Return (x, y) of the center of cell containing provided text 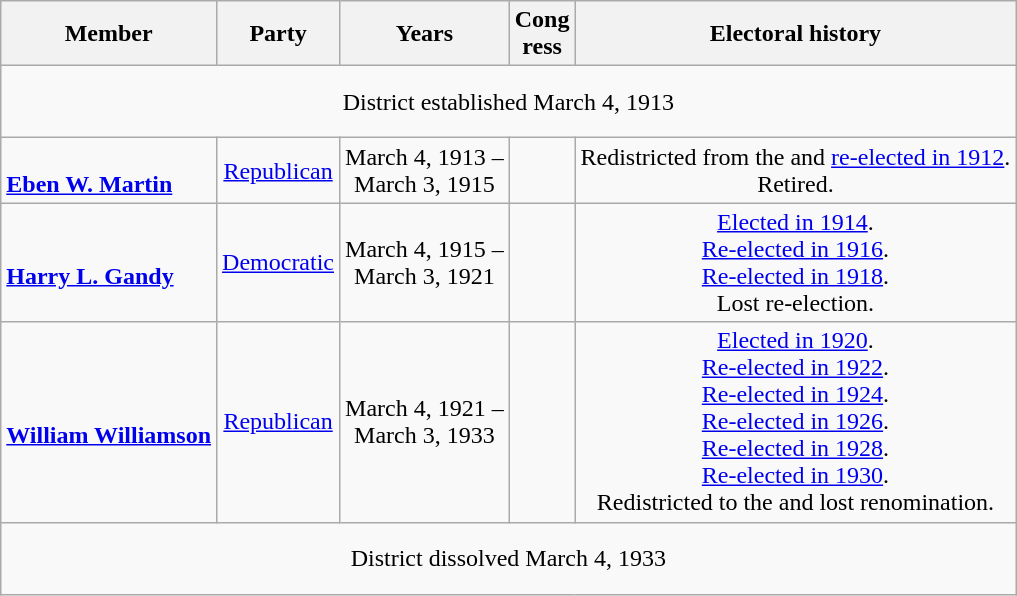
March 4, 1913 –March 3, 1915 (425, 170)
District established March 4, 1913 (508, 102)
Democratic (278, 262)
Redistricted from the and re-elected in 1912.Retired. (796, 170)
Congress (542, 34)
Years (425, 34)
District dissolved March 4, 1933 (508, 558)
Elected in 1914.Re-elected in 1916.Re-elected in 1918.Lost re-election. (796, 262)
March 4, 1915 –March 3, 1921 (425, 262)
William Williamson (109, 422)
Member (109, 34)
March 4, 1921 –March 3, 1933 (425, 422)
Eben W. Martin (109, 170)
Harry L. Gandy (109, 262)
Electoral history (796, 34)
Party (278, 34)
